Find where the given text appears and provide that cell's center as [x, y] coordinate. 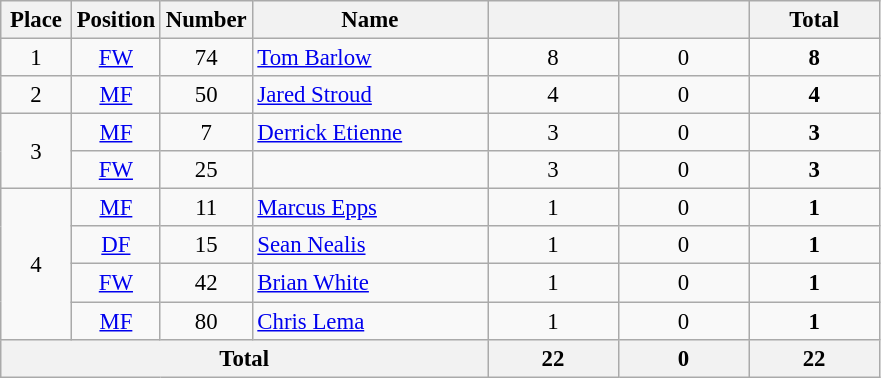
Number [206, 20]
Chris Lema [370, 321]
Place [36, 20]
DF [116, 245]
Tom Barlow [370, 58]
11 [206, 208]
42 [206, 283]
Marcus Epps [370, 208]
80 [206, 321]
15 [206, 245]
2 [36, 95]
74 [206, 58]
Brian White [370, 283]
Position [116, 20]
25 [206, 170]
Sean Nealis [370, 245]
Jared Stroud [370, 95]
Derrick Etienne [370, 133]
7 [206, 133]
Name [370, 20]
50 [206, 95]
